For the text-containing cell, return its midpoint in [x, y] coordinate format. 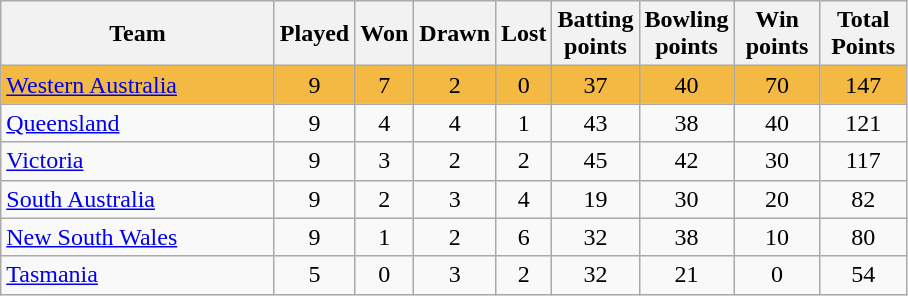
20 [777, 199]
Win points [777, 34]
Total Points [863, 34]
Western Australia [138, 85]
117 [863, 161]
6 [524, 237]
Won [384, 34]
21 [686, 275]
10 [777, 237]
54 [863, 275]
37 [596, 85]
43 [596, 123]
5 [314, 275]
Drawn [455, 34]
Tasmania [138, 275]
Victoria [138, 161]
7 [384, 85]
Lost [524, 34]
80 [863, 237]
Team [138, 34]
Bowling points [686, 34]
42 [686, 161]
121 [863, 123]
New South Wales [138, 237]
19 [596, 199]
South Australia [138, 199]
Batting points [596, 34]
45 [596, 161]
147 [863, 85]
Queensland [138, 123]
70 [777, 85]
82 [863, 199]
Played [314, 34]
